Find where the given text appears and provide that cell's center as (x, y) coordinate. 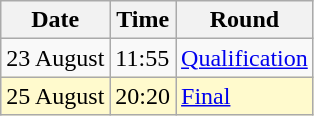
Qualification (245, 58)
Time (143, 20)
11:55 (143, 58)
Date (56, 20)
20:20 (143, 96)
23 August (56, 58)
Final (245, 96)
25 August (56, 96)
Round (245, 20)
